Capture the cell that displays the provided text and extract its (X, Y) central coordinate. 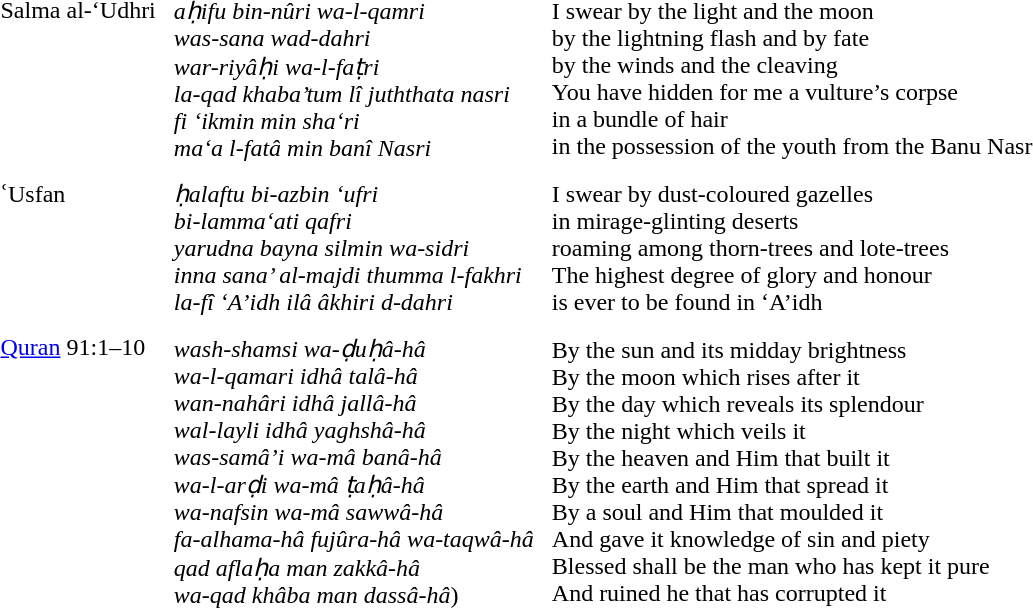
ḥalaftu bi-azbin ‘ufribi-lamma‘ati qafri yarudna bayna silmin wa-sidri inna sana’ al-majdi thumma l-fakhri la-fî ‘A’idh ilâ âkhiri d-dahri (354, 248)
